Return [X, Y] of the center of cell containing provided text 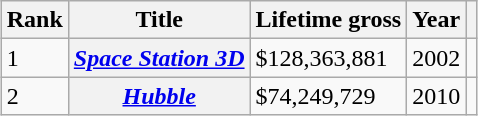
Rank [34, 20]
Hubble [159, 96]
1 [34, 58]
$128,363,881 [328, 58]
Lifetime gross [328, 20]
2 [34, 96]
$74,249,729 [328, 96]
Space Station 3D [159, 58]
2010 [436, 96]
2002 [436, 58]
Title [159, 20]
Year [436, 20]
